Determine the [X, Y] coordinate at the center of the cell enclosing the given text.  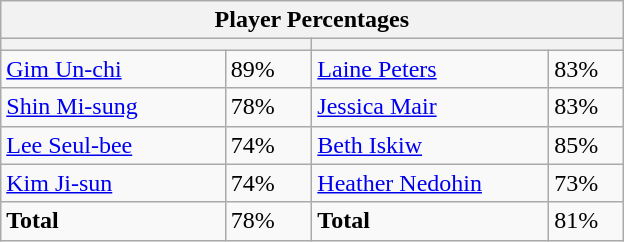
81% [586, 221]
Lee Seul-bee [113, 145]
Laine Peters [430, 69]
85% [586, 145]
Heather Nedohin [430, 183]
Shin Mi-sung [113, 107]
Gim Un-chi [113, 69]
Kim Ji-sun [113, 183]
Player Percentages [312, 20]
Beth Iskiw [430, 145]
Jessica Mair [430, 107]
73% [586, 183]
89% [268, 69]
